Pinpoint the cell where the given text exists, returning its (x, y) midpoint coordinate. 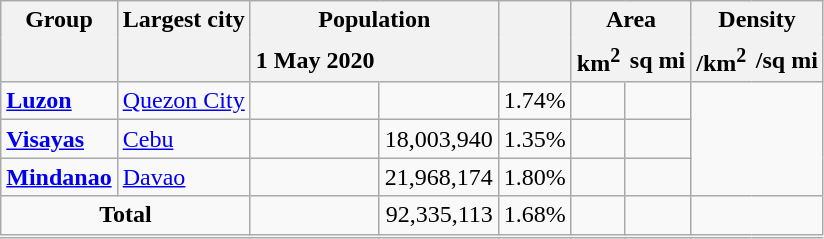
Visayas (59, 139)
1.68% (534, 216)
/km2 (721, 60)
sq mi (658, 60)
Density (758, 20)
Cebu (184, 139)
1.35% (534, 139)
Group (59, 20)
21,968,174 (438, 177)
Total (126, 216)
km2 (598, 60)
Largest city (184, 20)
Population (374, 20)
92,335,113 (438, 216)
18,003,940 (438, 139)
1 May 2020 (314, 60)
Luzon (59, 101)
Mindanao (59, 177)
Area (630, 20)
1.74% (534, 101)
Quezon City (184, 101)
Davao (184, 177)
1.80% (534, 177)
/sq mi (787, 60)
